Scan for the cell matching the given text and deliver its [X, Y] coordinate at center. 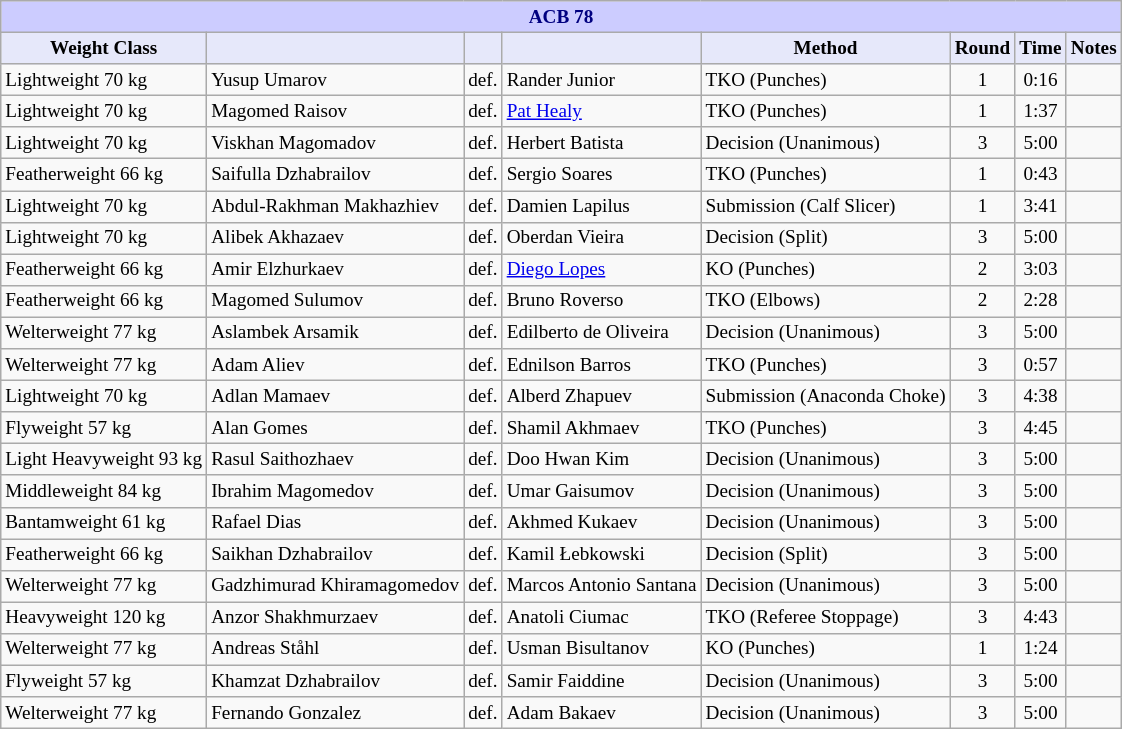
Kamil Łebkowski [602, 554]
Magomed Raisov [336, 111]
0:43 [1040, 175]
Yusup Umarov [336, 80]
Light Heavyweight 93 kg [104, 460]
Rander Junior [602, 80]
Samir Faiddine [602, 681]
Khamzat Dzhabrailov [336, 681]
Diego Lopes [602, 270]
Edilberto de Oliveira [602, 333]
Heavyweight 120 kg [104, 618]
2:28 [1040, 301]
Weight Class [104, 48]
1:24 [1040, 649]
Bruno Roverso [602, 301]
Aslambek Arsamik [336, 333]
Alan Gomes [336, 428]
Submission (Anaconda Choke) [826, 396]
Damien Lapilus [602, 206]
Amir Elzhurkaev [336, 270]
Bantamweight 61 kg [104, 523]
Fernando Gonzalez [336, 713]
4:45 [1040, 428]
Adlan Mamaev [336, 396]
Andreas Ståhl [336, 649]
1:37 [1040, 111]
Viskhan Magomadov [336, 143]
Abdul-Rakhman Makhazhiev [336, 206]
Submission (Calf Slicer) [826, 206]
0:16 [1040, 80]
Alibek Akhazaev [336, 238]
Herbert Batista [602, 143]
3:41 [1040, 206]
Notes [1094, 48]
4:43 [1040, 618]
4:38 [1040, 396]
Ibrahim Magomedov [336, 491]
TKO (Referee Stoppage) [826, 618]
Umar Gaisumov [602, 491]
Usman Bisultanov [602, 649]
ACB 78 [561, 17]
Adam Aliev [336, 365]
Akhmed Kukaev [602, 523]
Rafael Dias [336, 523]
Alberd Zhapuev [602, 396]
Gadzhimurad Khiramagomedov [336, 586]
Magomed Sulumov [336, 301]
Round [982, 48]
Shamil Akhmaev [602, 428]
Method [826, 48]
Rasul Saithozhaev [336, 460]
Oberdan Vieira [602, 238]
Anzor Shakhmurzaev [336, 618]
Marcos Antonio Santana [602, 586]
3:03 [1040, 270]
Ednilson Barros [602, 365]
Sergio Soares [602, 175]
Anatoli Ciumac [602, 618]
0:57 [1040, 365]
Time [1040, 48]
Saifulla Dzhabrailov [336, 175]
Pat Healy [602, 111]
Middleweight 84 kg [104, 491]
Doo Hwan Kim [602, 460]
Saikhan Dzhabrailov [336, 554]
Adam Bakaev [602, 713]
TKO (Elbows) [826, 301]
